Pinpoint the cell where the given text exists, returning its (X, Y) midpoint coordinate. 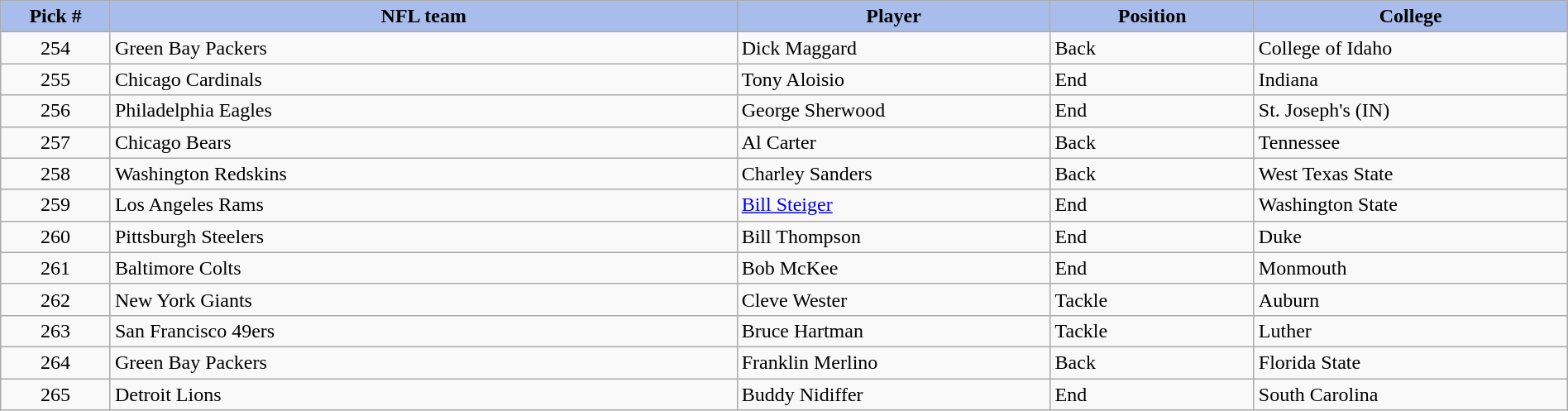
West Texas State (1411, 174)
258 (56, 174)
Player (893, 17)
Buddy Nidiffer (893, 394)
Washington Redskins (423, 174)
Detroit Lions (423, 394)
Pick # (56, 17)
Tony Aloisio (893, 79)
Dick Maggard (893, 48)
265 (56, 394)
Chicago Bears (423, 142)
261 (56, 268)
Al Carter (893, 142)
College of Idaho (1411, 48)
264 (56, 362)
Bob McKee (893, 268)
262 (56, 299)
Baltimore Colts (423, 268)
Bruce Hartman (893, 331)
New York Giants (423, 299)
254 (56, 48)
257 (56, 142)
Indiana (1411, 79)
South Carolina (1411, 394)
Luther (1411, 331)
Pittsburgh Steelers (423, 237)
Duke (1411, 237)
Charley Sanders (893, 174)
Chicago Cardinals (423, 79)
Cleve Wester (893, 299)
Auburn (1411, 299)
Philadelphia Eagles (423, 111)
Franklin Merlino (893, 362)
College (1411, 17)
Bill Thompson (893, 237)
NFL team (423, 17)
Los Angeles Rams (423, 205)
San Francisco 49ers (423, 331)
Monmouth (1411, 268)
George Sherwood (893, 111)
263 (56, 331)
255 (56, 79)
Bill Steiger (893, 205)
256 (56, 111)
260 (56, 237)
Position (1152, 17)
Florida State (1411, 362)
Washington State (1411, 205)
Tennessee (1411, 142)
St. Joseph's (IN) (1411, 111)
259 (56, 205)
